Search for the cell housing the specified text and yield its (X, Y) center coordinate. 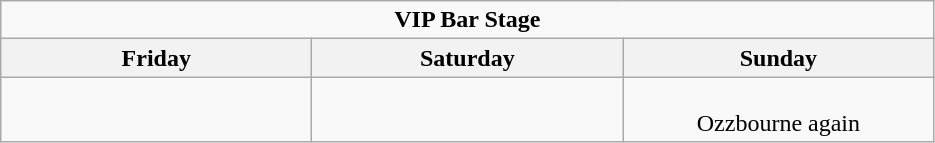
Sunday (778, 58)
Ozzbourne again (778, 110)
Saturday (468, 58)
VIP Bar Stage (468, 20)
Friday (156, 58)
